From the cell containing the given text, extract its center point as [x, y] coordinate. 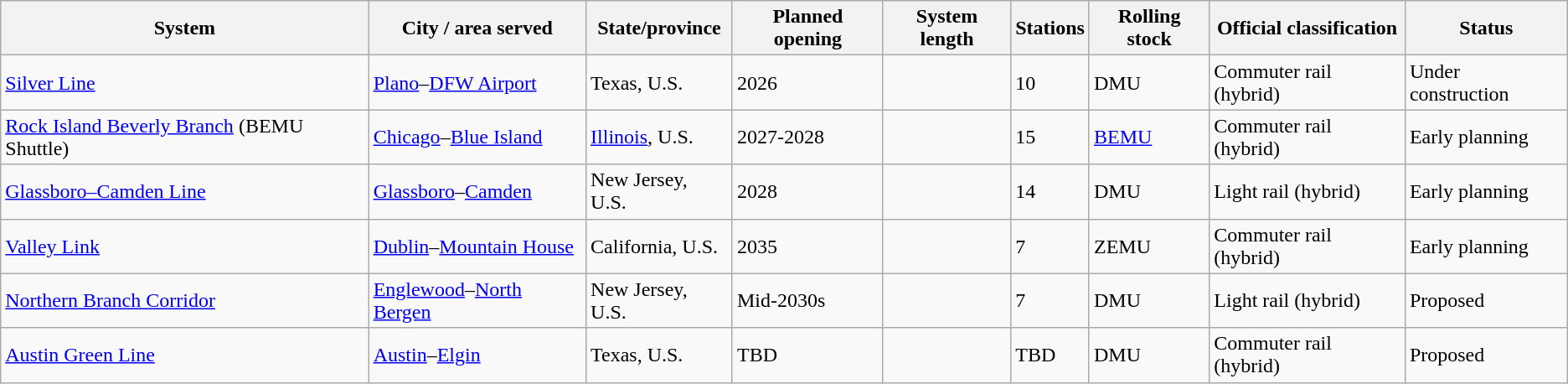
ZEMU [1149, 246]
2027-2028 [807, 138]
Under construction [1486, 82]
BEMU [1149, 138]
Glassboro–Camden Line [184, 191]
Valley Link [184, 246]
System length [946, 29]
Planned opening [807, 29]
Chicago–Blue Island [477, 138]
2035 [807, 246]
Northern Branch Corridor [184, 300]
Austin–Elgin [477, 355]
Dublin–Mountain House [477, 246]
Mid-2030s [807, 300]
Official classification [1308, 29]
15 [1050, 138]
2026 [807, 82]
Englewood–North Bergen [477, 300]
State/province [660, 29]
California, U.S. [660, 246]
Silver Line [184, 82]
Glassboro–Camden [477, 191]
14 [1050, 191]
System [184, 29]
Rock Island Beverly Branch (BEMU Shuttle) [184, 138]
Illinois, U.S. [660, 138]
Rolling stock [1149, 29]
City / area served [477, 29]
2028 [807, 191]
10 [1050, 82]
Plano–DFW Airport [477, 82]
Stations [1050, 29]
Austin Green Line [184, 355]
Status [1486, 29]
